Output the (X, Y) coordinate of the center of the cell containing the given text.  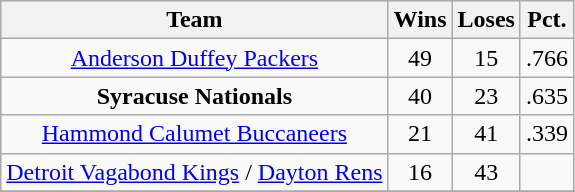
.766 (546, 58)
43 (486, 172)
Pct. (546, 20)
.339 (546, 134)
15 (486, 58)
49 (420, 58)
.635 (546, 96)
Hammond Calumet Buccaneers (194, 134)
Syracuse Nationals (194, 96)
Wins (420, 20)
Team (194, 20)
Loses (486, 20)
21 (420, 134)
41 (486, 134)
16 (420, 172)
Anderson Duffey Packers (194, 58)
23 (486, 96)
40 (420, 96)
Detroit Vagabond Kings / Dayton Rens (194, 172)
